Provide the [X, Y] coordinate of the cell's center where the given text is located.  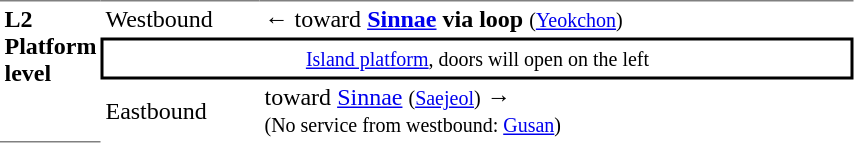
toward Sinnae (Saejeol) →(No service from westbound: Gusan) [557, 112]
Westbound [180, 19]
L2Platform level [50, 71]
← toward Sinnae via loop (Yeokchon) [557, 19]
Island platform, doors will open on the left [478, 59]
Eastbound [180, 112]
